Provide the [x, y] coordinate of the cell's center where the given text is located.  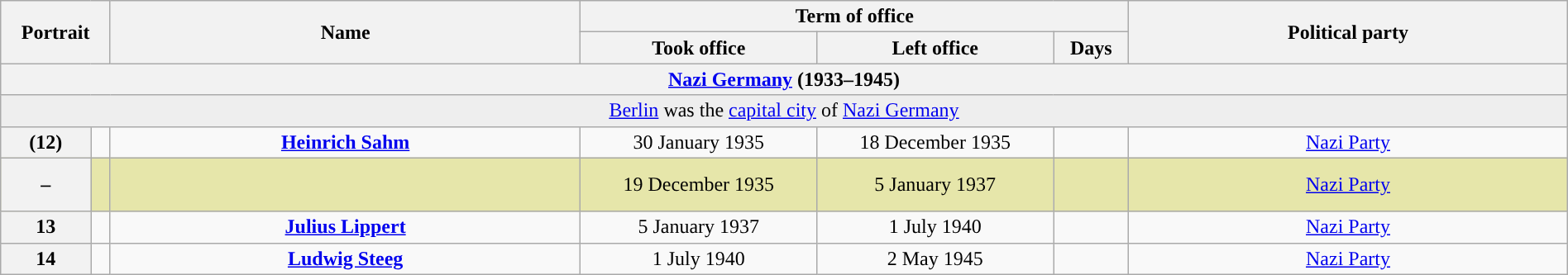
Political party [1348, 32]
Heinrich Sahm [345, 142]
Ludwig Steeg [345, 258]
30 January 1935 [699, 142]
Portrait [56, 32]
13 [46, 227]
Took office [699, 48]
Name [345, 32]
18 December 1935 [935, 142]
Berlin was the capital city of Nazi Germany [784, 111]
(12) [46, 142]
14 [46, 258]
Julius Lippert [345, 227]
19 December 1935 [699, 185]
Nazi Germany (1933–1945) [784, 79]
Days [1092, 48]
Left office [935, 48]
2 May 1945 [935, 258]
– [46, 185]
Term of office [855, 17]
